Detect which cell encompasses the target text, then output its (x, y) center coordinate. 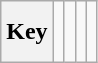
Key (27, 32)
